Find where the given text appears and provide that cell's center as [x, y] coordinate. 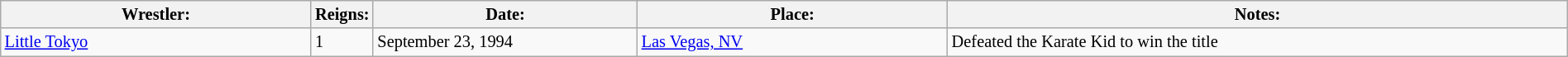
Wrestler: [155, 14]
Date: [504, 14]
Reigns: [342, 14]
1 [342, 42]
Place: [792, 14]
Defeated the Karate Kid to win the title [1258, 42]
Notes: [1258, 14]
Little Tokyo [155, 42]
September 23, 1994 [504, 42]
Las Vegas, NV [792, 42]
